Return (x, y) of the center of cell containing provided text 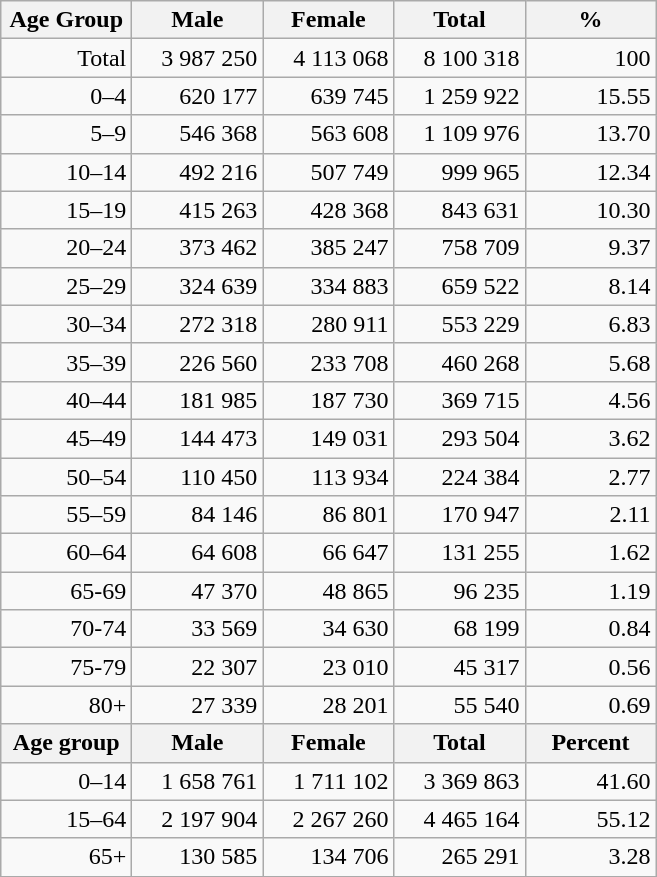
34 630 (328, 629)
1 658 761 (198, 781)
620 177 (198, 96)
130 585 (198, 857)
492 216 (198, 172)
55 540 (460, 705)
65-69 (66, 591)
843 631 (460, 210)
40–44 (66, 400)
30–34 (66, 324)
20–24 (66, 248)
3 987 250 (198, 58)
144 473 (198, 438)
385 247 (328, 248)
170 947 (460, 515)
15–19 (66, 210)
35–39 (66, 362)
96 235 (460, 591)
4 465 164 (460, 819)
110 450 (198, 477)
10–14 (66, 172)
265 291 (460, 857)
45 317 (460, 667)
187 730 (328, 400)
1.62 (590, 553)
272 318 (198, 324)
80+ (66, 705)
64 608 (198, 553)
48 865 (328, 591)
999 965 (460, 172)
428 368 (328, 210)
4 113 068 (328, 58)
2.11 (590, 515)
2 267 260 (328, 819)
460 268 (460, 362)
334 883 (328, 286)
% (590, 20)
8.14 (590, 286)
86 801 (328, 515)
50–54 (66, 477)
70-74 (66, 629)
293 504 (460, 438)
55.12 (590, 819)
33 569 (198, 629)
10.30 (590, 210)
65+ (66, 857)
25–29 (66, 286)
1 109 976 (460, 134)
280 911 (328, 324)
100 (590, 58)
758 709 (460, 248)
507 749 (328, 172)
5–9 (66, 134)
66 647 (328, 553)
2.77 (590, 477)
3.28 (590, 857)
3.62 (590, 438)
8 100 318 (460, 58)
553 229 (460, 324)
563 608 (328, 134)
41.60 (590, 781)
68 199 (460, 629)
12.34 (590, 172)
1 711 102 (328, 781)
75-79 (66, 667)
9.37 (590, 248)
0.56 (590, 667)
22 307 (198, 667)
84 146 (198, 515)
Percent (590, 743)
113 934 (328, 477)
546 368 (198, 134)
Age Group (66, 20)
60–64 (66, 553)
3 369 863 (460, 781)
Age group (66, 743)
233 708 (328, 362)
5.68 (590, 362)
4.56 (590, 400)
27 339 (198, 705)
1.19 (590, 591)
324 639 (198, 286)
369 715 (460, 400)
6.83 (590, 324)
181 985 (198, 400)
0.69 (590, 705)
659 522 (460, 286)
0–4 (66, 96)
131 255 (460, 553)
134 706 (328, 857)
47 370 (198, 591)
226 560 (198, 362)
55–59 (66, 515)
639 745 (328, 96)
149 031 (328, 438)
0–14 (66, 781)
0.84 (590, 629)
2 197 904 (198, 819)
373 462 (198, 248)
23 010 (328, 667)
1 259 922 (460, 96)
415 263 (198, 210)
45–49 (66, 438)
28 201 (328, 705)
15–64 (66, 819)
15.55 (590, 96)
224 384 (460, 477)
13.70 (590, 134)
